Locate the cell with the specified text and output its [x, y] center coordinate. 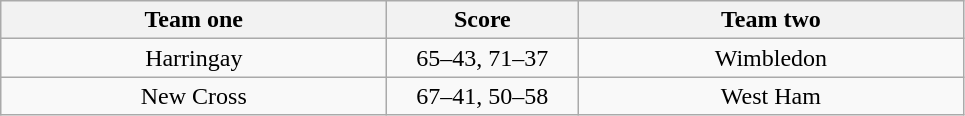
Wimbledon [771, 58]
67–41, 50–58 [482, 96]
Harringay [194, 58]
Score [482, 20]
Team two [771, 20]
65–43, 71–37 [482, 58]
Team one [194, 20]
New Cross [194, 96]
West Ham [771, 96]
